Output the [X, Y] coordinate of the center of the cell containing the given text.  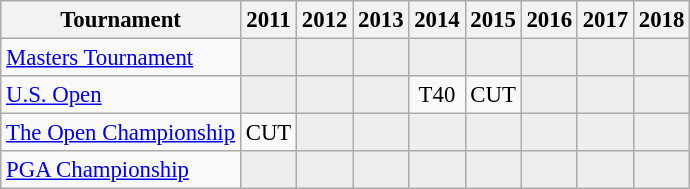
2018 [661, 20]
2016 [549, 20]
2015 [493, 20]
The Open Championship [121, 133]
2017 [605, 20]
2011 [268, 20]
U.S. Open [121, 95]
Masters Tournament [121, 58]
PGA Championship [121, 170]
2012 [325, 20]
T40 [437, 95]
Tournament [121, 20]
2013 [381, 20]
2014 [437, 20]
